Identify which cell holds the provided text, then report its [X, Y] central coordinate. 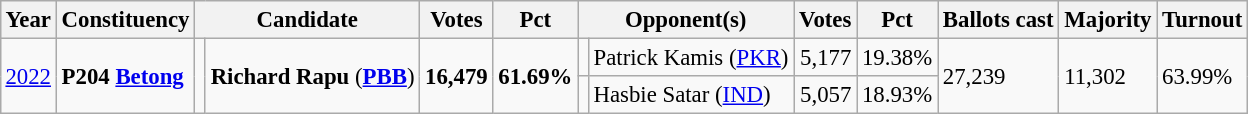
Candidate [308, 20]
Ballots cast [998, 20]
27,239 [998, 76]
11,302 [1108, 76]
5,177 [826, 57]
P204 Betong [125, 76]
2022 [28, 76]
61.69% [536, 76]
5,057 [826, 95]
16,479 [456, 76]
Majority [1108, 20]
Constituency [125, 20]
Hasbie Satar (IND) [691, 95]
Richard Rapu (PBB) [312, 76]
Turnout [1202, 20]
18.93% [898, 95]
Patrick Kamis (PKR) [691, 57]
Year [28, 20]
19.38% [898, 57]
63.99% [1202, 76]
Opponent(s) [686, 20]
